Locate the cell with the specified text and output its [x, y] center coordinate. 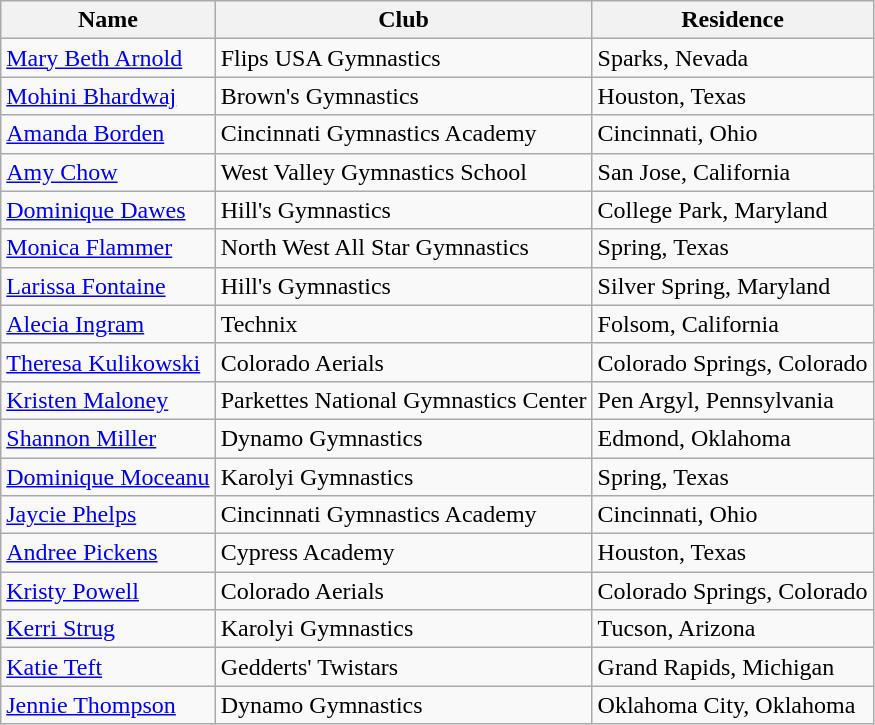
North West All Star Gymnastics [404, 248]
Monica Flammer [108, 248]
Sparks, Nevada [732, 58]
Cypress Academy [404, 553]
West Valley Gymnastics School [404, 172]
Alecia Ingram [108, 324]
Mohini Bhardwaj [108, 96]
Kristen Maloney [108, 400]
College Park, Maryland [732, 210]
Folsom, California [732, 324]
Dominique Dawes [108, 210]
Mary Beth Arnold [108, 58]
Gedderts' Twistars [404, 667]
Oklahoma City, Oklahoma [732, 705]
Dominique Moceanu [108, 477]
Theresa Kulikowski [108, 362]
Jennie Thompson [108, 705]
San Jose, California [732, 172]
Residence [732, 20]
Silver Spring, Maryland [732, 286]
Amanda Borden [108, 134]
Kerri Strug [108, 629]
Brown's Gymnastics [404, 96]
Amy Chow [108, 172]
Club [404, 20]
Katie Teft [108, 667]
Andree Pickens [108, 553]
Edmond, Oklahoma [732, 438]
Parkettes National Gymnastics Center [404, 400]
Technix [404, 324]
Kristy Powell [108, 591]
Grand Rapids, Michigan [732, 667]
Jaycie Phelps [108, 515]
Pen Argyl, Pennsylvania [732, 400]
Flips USA Gymnastics [404, 58]
Shannon Miller [108, 438]
Tucson, Arizona [732, 629]
Name [108, 20]
Larissa Fontaine [108, 286]
